Provide the (X, Y) coordinate of the cell's center where the given text is located.  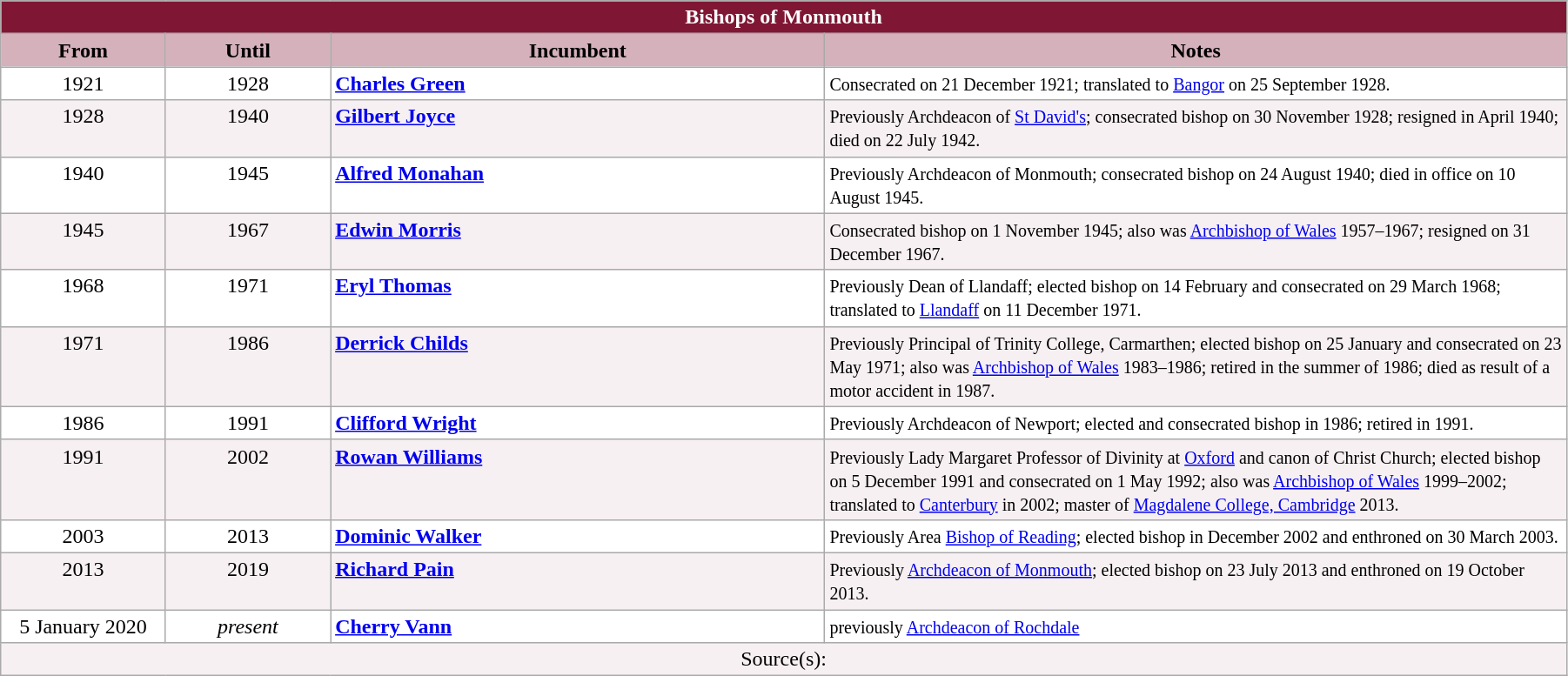
Consecrated on 21 December 1921; translated to Bangor on 25 September 1928. (1196, 84)
previously Archdeacon of Rochdale (1196, 626)
Previously Archdeacon of Monmouth; consecrated bishop on 24 August 1940; died in office on 10 August 1945. (1196, 184)
Incumbent (578, 50)
2003 (84, 536)
Previously Dean of Llandaff; elected bishop on 14 February and consecrated on 29 March 1968; translated to Llandaff on 11 December 1971. (1196, 298)
Previously Area Bishop of Reading; elected bishop in December 2002 and enthroned on 30 March 2003. (1196, 536)
Alfred Monahan (578, 184)
Eryl Thomas (578, 298)
Derrick Childs (578, 366)
Gilbert Joyce (578, 129)
From (84, 50)
present (247, 626)
1967 (247, 242)
Notes (1196, 50)
Edwin Morris (578, 242)
1921 (84, 84)
Previously Archdeacon of Newport; elected and consecrated bishop in 1986; retired in 1991. (1196, 423)
5 January 2020 (84, 626)
Charles Green (578, 84)
Source(s): (784, 659)
2019 (247, 581)
Dominic Walker (578, 536)
Richard Pain (578, 581)
1968 (84, 298)
Until (247, 50)
2002 (247, 479)
Clifford Wright (578, 423)
Previously Archdeacon of St David's; consecrated bishop on 30 November 1928; resigned in April 1940; died on 22 July 1942. (1196, 129)
Rowan Williams (578, 479)
Consecrated bishop on 1 November 1945; also was Archbishop of Wales 1957–1967; resigned on 31 December 1967. (1196, 242)
Cherry Vann (578, 626)
Bishops of Monmouth (784, 17)
Previously Archdeacon of Monmouth; elected bishop on 23 July 2013 and enthroned on 19 October 2013. (1196, 581)
